Locate the cell with the specified text and output its (x, y) center coordinate. 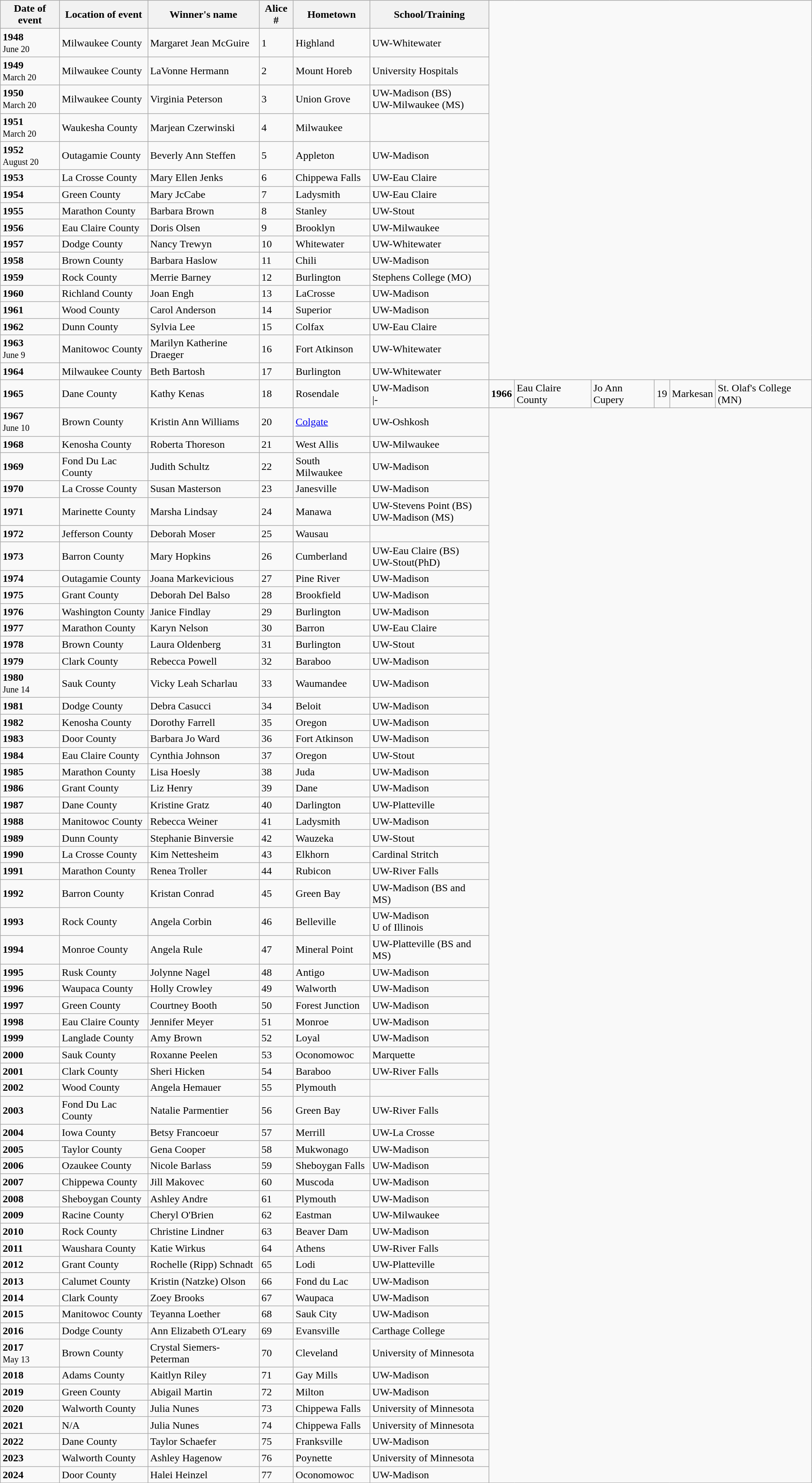
66 (276, 1281)
1987 (30, 805)
1959 (30, 277)
1967 June 10 (30, 422)
South Milwaukee (331, 467)
Doris Olsen (204, 227)
1998 (30, 1022)
1966 (501, 394)
2004 (30, 1132)
Jo Ann Cupery (622, 394)
14 (276, 310)
58 (276, 1149)
Fond du Lac (331, 1281)
Monroe County (104, 950)
Debra Casucci (204, 706)
70 (276, 1353)
Cynthia Johnson (204, 755)
74 (276, 1425)
1993 (30, 922)
Franksville (331, 1441)
Angela Rule (204, 950)
26 (276, 556)
Jefferson County (104, 534)
Langlade County (104, 1038)
28 (276, 595)
Nicole Barlass (204, 1165)
42 (276, 838)
Marjean Czerwinski (204, 128)
Kristine Gratz (204, 805)
Kristan Conrad (204, 893)
Courtney Booth (204, 1005)
St. Olaf's College (MN) (763, 394)
1983 (30, 739)
Sheboygan County (104, 1199)
1995 (30, 972)
2003 (30, 1110)
Gay Mills (331, 1375)
Mount Horeb (331, 71)
11 (276, 260)
Janesville (331, 489)
19 (662, 394)
1950 March 20 (30, 99)
Deborah Del Balso (204, 595)
59 (276, 1165)
UW-MadisonU of Illinois (429, 922)
Halei Heinzel (204, 1475)
Dane (331, 788)
Beloit (331, 706)
38 (276, 772)
Carol Anderson (204, 310)
69 (276, 1331)
Deborah Moser (204, 534)
7 (276, 194)
51 (276, 1022)
68 (276, 1314)
45 (276, 893)
Barbara Haslow (204, 260)
1968 (30, 444)
2015 (30, 1314)
Gena Cooper (204, 1149)
UW-Stevens Point (BS)UW-Madison (MS) (429, 511)
2021 (30, 1425)
Chili (331, 260)
1990 (30, 854)
9 (276, 227)
1981 (30, 706)
Angela Hemauer (204, 1088)
Forest Junction (331, 1005)
2014 (30, 1298)
Colgate (331, 422)
2012 (30, 1265)
Liz Henry (204, 788)
Washington County (104, 611)
Barbara Jo Ward (204, 739)
Iowa County (104, 1132)
Ashley Hagenow (204, 1458)
1999 (30, 1038)
Ann Elizabeth O'Leary (204, 1331)
1 (276, 43)
67 (276, 1298)
Milwaukee (331, 128)
Waupaca County (104, 989)
N/A (104, 1425)
41 (276, 821)
2005 (30, 1149)
Rochelle (Ripp) Schnadt (204, 1265)
1974 (30, 578)
Adams County (104, 1375)
Wauzeka (331, 838)
Athens (331, 1248)
Barbara Brown (204, 211)
Lodi (331, 1265)
UW-Madison (BS)UW-Milwaukee (MS) (429, 99)
Appleton (331, 155)
Beth Bartosh (204, 371)
1982 (30, 722)
Waupaca (331, 1298)
33 (276, 684)
10 (276, 244)
48 (276, 972)
1992 (30, 893)
Location of event (104, 15)
49 (276, 989)
Cleveland (331, 1353)
5 (276, 155)
1979 (30, 661)
1989 (30, 838)
24 (276, 511)
1970 (30, 489)
University Hospitals (429, 71)
UW-La Crosse (429, 1132)
2006 (30, 1165)
29 (276, 611)
53 (276, 1055)
Markesan (693, 394)
39 (276, 788)
54 (276, 1071)
2022 (30, 1441)
Abigail Martin (204, 1392)
LaCrosse (331, 294)
Juda (331, 772)
Muscoda (331, 1182)
Sheri Hicken (204, 1071)
Dorothy Farrell (204, 722)
Kathy Kenas (204, 394)
Mary Ellen Jenks (204, 178)
Ashley Andre (204, 1199)
1954 (30, 194)
30 (276, 628)
1955 (30, 211)
Whitewater (331, 244)
1962 (30, 327)
Waumandee (331, 684)
Winner's name (204, 15)
Wausau (331, 534)
LaVonne Hermann (204, 71)
61 (276, 1199)
Sylvia Lee (204, 327)
57 (276, 1132)
2000 (30, 1055)
Sheboygan Falls (331, 1165)
32 (276, 661)
Elkhorn (331, 854)
Roxanne Peelen (204, 1055)
Pine River (331, 578)
6 (276, 178)
Carthage College (429, 1331)
1963 June 9 (30, 349)
1978 (30, 645)
Union Grove (331, 99)
2024 (30, 1475)
Milton (331, 1392)
37 (276, 755)
60 (276, 1182)
2016 (30, 1331)
8 (276, 211)
2007 (30, 1182)
Marinette County (104, 511)
Kristin (Natzke) Olson (204, 1281)
1980 June 14 (30, 684)
UW-Eau Claire (BS)UW-Stout(PhD) (429, 556)
Antigo (331, 972)
Ozaukee County (104, 1165)
44 (276, 871)
56 (276, 1110)
Karyn Nelson (204, 628)
Belleville (331, 922)
Waushara County (104, 1248)
Zoey Brooks (204, 1298)
3 (276, 99)
64 (276, 1248)
Susan Masterson (204, 489)
Jolynne Nagel (204, 972)
21 (276, 444)
Manawa (331, 511)
Highland (331, 43)
Sauk City (331, 1314)
Mineral Point (331, 950)
Lisa Hoesly (204, 772)
Alice # (276, 15)
Rusk County (104, 972)
2013 (30, 1281)
2018 (30, 1375)
1949 March 20 (30, 71)
47 (276, 950)
Joana Markevicious (204, 578)
Taylor County (104, 1149)
Calumet County (104, 1281)
Marilyn Katherine Draeger (204, 349)
Waukesha County (104, 128)
1951 March 20 (30, 128)
Mary Hopkins (204, 556)
1960 (30, 294)
Vicky Leah Scharlau (204, 684)
35 (276, 722)
Beverly Ann Steffen (204, 155)
2009 (30, 1215)
Merrie Barney (204, 277)
Christine Lindner (204, 1232)
UW-Oshkosh (429, 422)
Richland County (104, 294)
Merrill (331, 1132)
Mary JcCabe (204, 194)
West Allis (331, 444)
40 (276, 805)
Colfax (331, 327)
Beaver Dam (331, 1232)
Rosendale (331, 394)
72 (276, 1392)
Barron (331, 628)
Cardinal Stritch (429, 854)
1986 (30, 788)
36 (276, 739)
55 (276, 1088)
1952 August 20 (30, 155)
Virginia Peterson (204, 99)
Betsy Francoeur (204, 1132)
27 (276, 578)
1958 (30, 260)
Evansville (331, 1331)
1961 (30, 310)
Natalie Parmentier (204, 1110)
Joan Engh (204, 294)
Cumberland (331, 556)
Angela Corbin (204, 922)
22 (276, 467)
Nancy Trewyn (204, 244)
Marquette (429, 1055)
UW-Madison (BS and MS) (429, 893)
Mukwonago (331, 1149)
1957 (30, 244)
1965 (30, 394)
46 (276, 922)
Stephens College (MO) (429, 277)
13 (276, 294)
1991 (30, 871)
1948 June 20 (30, 43)
Rebecca Powell (204, 661)
25 (276, 534)
Stephanie Binversie (204, 838)
71 (276, 1375)
1985 (30, 772)
2011 (30, 1248)
52 (276, 1038)
4 (276, 128)
1956 (30, 227)
76 (276, 1458)
Holly Crowley (204, 989)
2020 (30, 1408)
Hometown (331, 15)
65 (276, 1265)
Jennifer Meyer (204, 1022)
1964 (30, 371)
2008 (30, 1199)
Laura Oldenberg (204, 645)
Kim Nettesheim (204, 854)
1977 (30, 628)
23 (276, 489)
Roberta Thoreson (204, 444)
50 (276, 1005)
77 (276, 1475)
1994 (30, 950)
1953 (30, 178)
Darlington (331, 805)
43 (276, 854)
1971 (30, 511)
Monroe (331, 1022)
Rebecca Weiner (204, 821)
18 (276, 394)
Teyanna Loether (204, 1314)
Chippewa County (104, 1182)
Brooklyn (331, 227)
Cheryl O'Brien (204, 1215)
63 (276, 1232)
12 (276, 277)
17 (276, 371)
73 (276, 1408)
2 (276, 71)
62 (276, 1215)
Loyal (331, 1038)
1988 (30, 821)
Renea Troller (204, 871)
15 (276, 327)
1969 (30, 467)
2002 (30, 1088)
Superior (331, 310)
75 (276, 1441)
1972 (30, 534)
20 (276, 422)
Rubicon (331, 871)
1976 (30, 611)
2023 (30, 1458)
Kristin Ann Williams (204, 422)
Judith Schultz (204, 467)
UW-Platteville (BS and MS) (429, 950)
Kaitlyn Riley (204, 1375)
2001 (30, 1071)
Racine County (104, 1215)
34 (276, 706)
1984 (30, 755)
Walworth (331, 989)
Stanley (331, 211)
Jill Makovec (204, 1182)
Amy Brown (204, 1038)
Eastman (331, 1215)
1996 (30, 989)
31 (276, 645)
Crystal Siemers-Peterman (204, 1353)
1975 (30, 595)
School/Training (429, 15)
2019 (30, 1392)
UW-Madison|- (429, 394)
Marsha Lindsay (204, 511)
Janice Findlay (204, 611)
Date of event (30, 15)
1997 (30, 1005)
16 (276, 349)
1973 (30, 556)
Poynette (331, 1458)
2010 (30, 1232)
Margaret Jean McGuire (204, 43)
2017 May 13 (30, 1353)
Brookfield (331, 595)
Katie Wirkus (204, 1248)
Taylor Schaefer (204, 1441)
